Search for the cell housing the specified text and yield its (x, y) center coordinate. 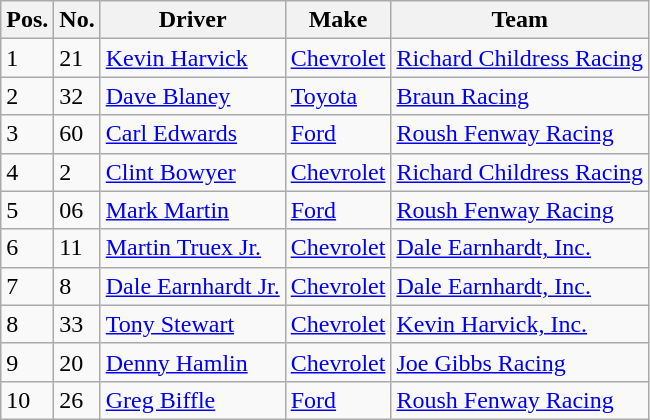
Tony Stewart (192, 324)
26 (77, 400)
Kevin Harvick, Inc. (520, 324)
7 (28, 286)
Greg Biffle (192, 400)
Dale Earnhardt Jr. (192, 286)
Kevin Harvick (192, 58)
Joe Gibbs Racing (520, 362)
No. (77, 20)
32 (77, 96)
9 (28, 362)
Denny Hamlin (192, 362)
5 (28, 210)
Pos. (28, 20)
Team (520, 20)
60 (77, 134)
Driver (192, 20)
10 (28, 400)
1 (28, 58)
Make (338, 20)
4 (28, 172)
11 (77, 248)
Mark Martin (192, 210)
21 (77, 58)
Clint Bowyer (192, 172)
Martin Truex Jr. (192, 248)
Toyota (338, 96)
Carl Edwards (192, 134)
33 (77, 324)
6 (28, 248)
06 (77, 210)
Dave Blaney (192, 96)
Braun Racing (520, 96)
20 (77, 362)
3 (28, 134)
